Output the [x, y] coordinate of the center of the cell containing the given text.  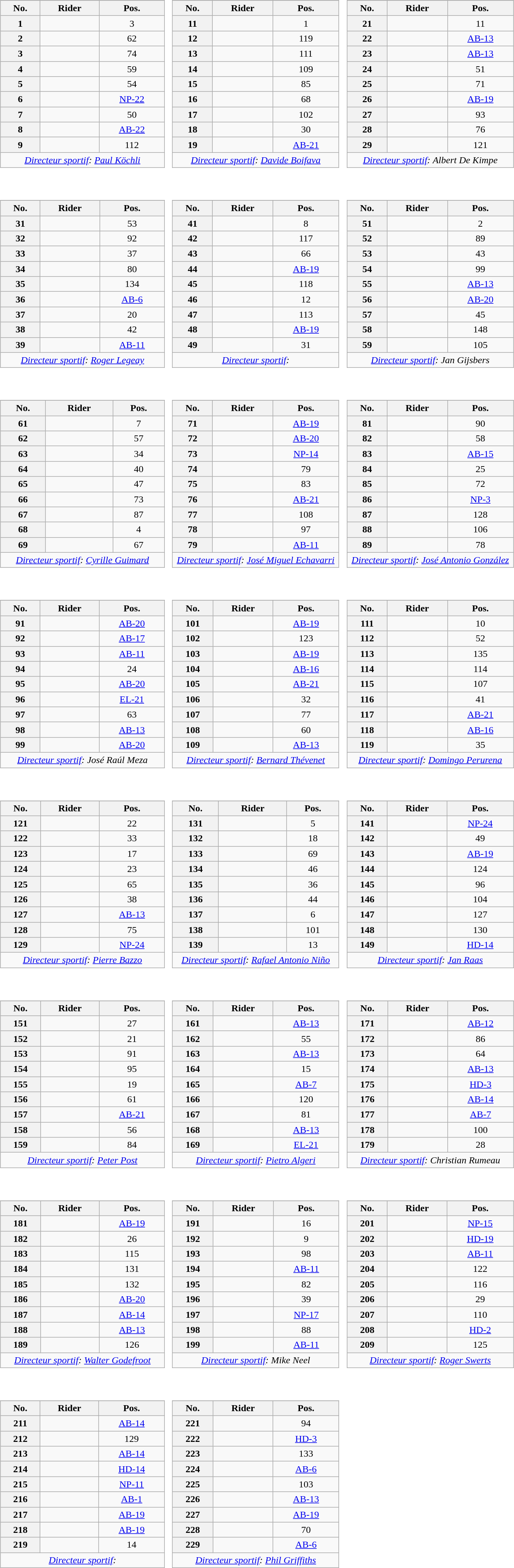
216 [20, 1499]
151 [20, 1023]
NP-17 [306, 1315]
Directeur sportif: Jan Raas [430, 960]
204 [367, 1269]
Directeur sportif: Mike Neel [255, 1360]
137 [196, 914]
20 [132, 314]
196 [193, 1299]
No. Rider Pos. 161 AB-13 162 55 163 AB-13 164 15 165 AB-7 166 120 167 81 168 AB-13 169 EL-21 Directeur sportif: Pietro Algeri [259, 1079]
174 [368, 1069]
NP-11 [132, 1484]
185 [20, 1284]
Directeur sportif: Bernard Thévenet [255, 760]
222 [193, 1439]
218 [20, 1530]
142 [367, 838]
176 [368, 1099]
189 [20, 1345]
HD-19 [480, 1238]
178 [368, 1130]
163 [193, 1054]
165 [193, 1084]
152 [20, 1038]
130 [480, 929]
143 [367, 854]
Directeur sportif: Jan Gijsbers [430, 360]
155 [20, 1084]
195 [193, 1284]
211 [20, 1424]
138 [196, 929]
173 [368, 1054]
48 [192, 330]
193 [193, 1254]
No. Rider Pos. 191 16 192 9 193 98 194 AB-11 195 82 196 39 197 NP-17 198 88 199 AB-11 Directeur sportif: Mike Neel [259, 1279]
10 [480, 623]
224 [193, 1469]
215 [20, 1484]
Directeur sportif: Peter Post [82, 1160]
139 [196, 945]
221 [193, 1424]
197 [193, 1315]
Directeur sportif: Phil Griffiths [255, 1560]
169 [193, 1145]
192 [193, 1238]
214 [20, 1469]
Directeur sportif: Pietro Algeri [255, 1160]
212 [20, 1439]
145 [367, 884]
Directeur sportif: José Antonio González [430, 560]
198 [193, 1330]
NP-15 [480, 1223]
207 [367, 1315]
No. Rider Pos. 101 AB-19 102 123 103 AB-19 104 AB-16 105 AB-21 106 32 107 77 108 60 109 AB-13 Directeur sportif: Bernard Thévenet [259, 679]
194 [193, 1269]
171 [368, 1023]
227 [193, 1515]
181 [20, 1223]
AB-22 [132, 130]
HD-2 [480, 1330]
179 [368, 1145]
149 [367, 945]
162 [193, 1038]
Directeur sportif: Paul Köchli [82, 160]
No. Rider Pos. 71 AB-19 72 AB-20 73 NP-14 74 79 75 83 76 AB-21 77 108 78 97 79 AB-11 Directeur sportif: José Miguel Echavarri [259, 479]
110 [480, 1315]
120 [306, 1099]
Directeur sportif: Albert De Kimpe [430, 160]
AB-1 [132, 1499]
175 [368, 1084]
168 [193, 1130]
205 [367, 1284]
Directeur sportif: Roger Swerts [430, 1360]
70 [306, 1530]
Directeur sportif: Davide Boifava [255, 160]
AB-17 [132, 639]
226 [193, 1499]
208 [367, 1330]
213 [20, 1454]
141 [367, 823]
206 [367, 1299]
157 [20, 1115]
Directeur sportif: Christian Rumeau [430, 1160]
166 [193, 1099]
Directeur sportif: José Raúl Meza [82, 760]
No. Rider Pos. 131 5 132 18 133 69 134 46 135 36 136 44 137 6 138 101 139 13 Directeur sportif: Rafael Antonio Niño [259, 879]
80 [132, 269]
188 [20, 1330]
60 [306, 730]
Directeur sportif: Pierre Bazzo [82, 960]
NP-22 [132, 99]
40 [139, 469]
AB-15 [480, 454]
184 [20, 1269]
Directeur sportif: Domingo Perurena [430, 760]
100 [480, 1130]
161 [193, 1023]
228 [193, 1530]
167 [193, 1115]
201 [367, 1223]
219 [20, 1545]
30 [306, 130]
191 [193, 1223]
223 [193, 1454]
199 [193, 1345]
Directeur sportif: Walter Godefroot [82, 1360]
209 [367, 1345]
182 [20, 1238]
No. Rider Pos. 41 8 42 117 43 66 44 AB-19 45 118 46 12 47 113 48 AB-19 49 31 Directeur sportif: [259, 279]
AB-12 [480, 1023]
Directeur sportif: Rafael Antonio Niño [255, 960]
229 [193, 1545]
203 [367, 1254]
164 [193, 1069]
146 [367, 899]
NP-3 [480, 499]
50 [132, 115]
NP-14 [306, 454]
217 [20, 1515]
Directeur sportif: José Miguel Echavarri [255, 560]
202 [367, 1238]
90 [480, 423]
136 [196, 899]
156 [20, 1099]
172 [368, 1038]
Directeur sportif: Cyrille Guimard [82, 560]
183 [20, 1254]
187 [20, 1315]
158 [20, 1130]
186 [20, 1299]
177 [368, 1115]
147 [367, 914]
Directeur sportif: Roger Legeay [82, 360]
225 [193, 1484]
159 [20, 1145]
153 [20, 1054]
144 [367, 869]
154 [20, 1069]
